Provide the [x, y] coordinate of the cell's center where the given text is located.  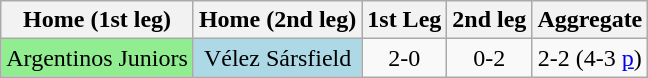
Home (1st leg) [98, 20]
Argentinos Juniors [98, 58]
2-0 [404, 58]
Vélez Sársfield [277, 58]
2-2 (4-3 p) [590, 58]
Aggregate [590, 20]
1st Leg [404, 20]
Home (2nd leg) [277, 20]
2nd leg [490, 20]
0-2 [490, 58]
